Find where the given text appears and provide that cell's center as [x, y] coordinate. 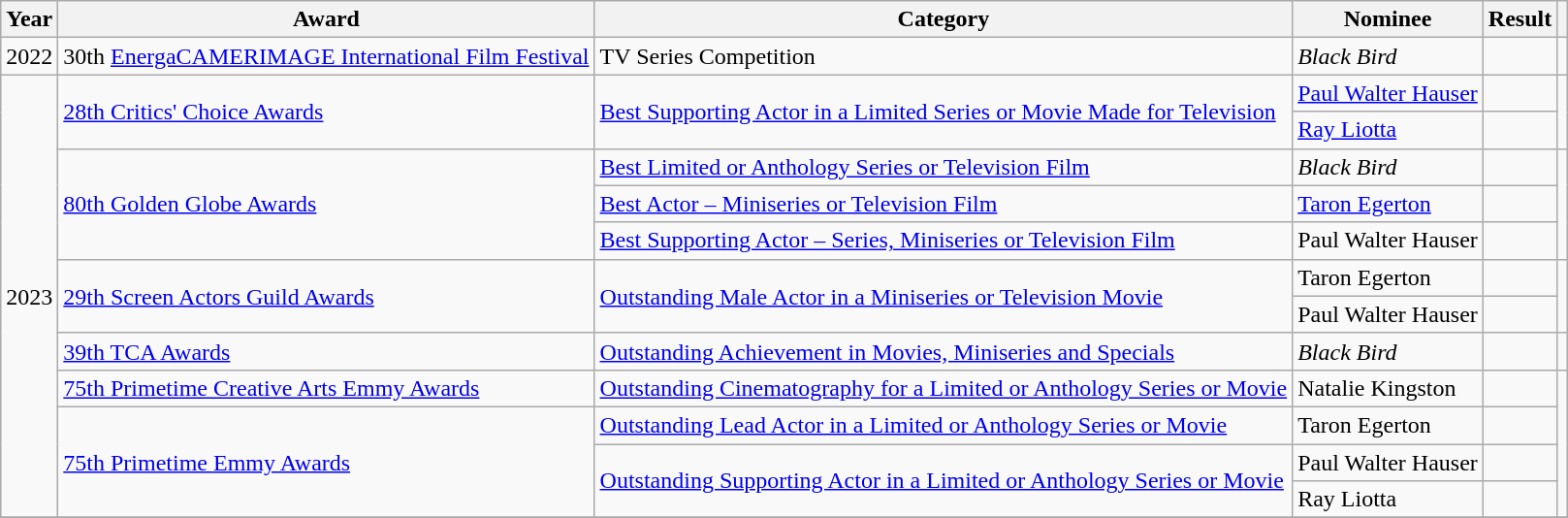
29th Screen Actors Guild Awards [326, 296]
TV Series Competition [944, 56]
Result [1520, 19]
Outstanding Lead Actor in a Limited or Anthology Series or Movie [944, 425]
Best Supporting Actor – Series, Miniseries or Television Film [944, 241]
80th Golden Globe Awards [326, 204]
75th Primetime Creative Arts Emmy Awards [326, 388]
28th Critics' Choice Awards [326, 112]
Outstanding Cinematography for a Limited or Anthology Series or Movie [944, 388]
Nominee [1389, 19]
Outstanding Achievement in Movies, Miniseries and Specials [944, 351]
Category [944, 19]
Award [326, 19]
Best Actor – Miniseries or Television Film [944, 204]
Natalie Kingston [1389, 388]
2022 [29, 56]
Best Supporting Actor in a Limited Series or Movie Made for Television [944, 112]
Best Limited or Anthology Series or Television Film [944, 167]
30th EnergaCAMERIMAGE International Film Festival [326, 56]
75th Primetime Emmy Awards [326, 462]
Year [29, 19]
2023 [29, 297]
39th TCA Awards [326, 351]
Outstanding Male Actor in a Miniseries or Television Movie [944, 296]
Outstanding Supporting Actor in a Limited or Anthology Series or Movie [944, 481]
